Locate the cell with the specified text and output its [X, Y] center coordinate. 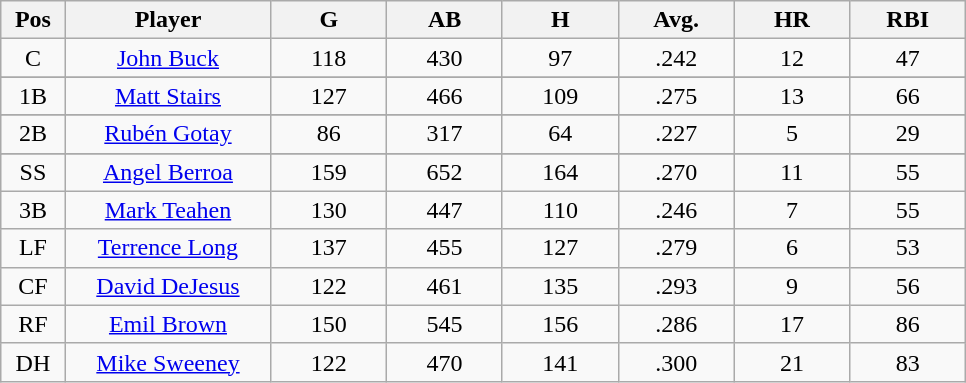
21 [792, 362]
47 [908, 58]
.227 [676, 134]
652 [445, 172]
H [560, 20]
29 [908, 134]
David DeJesus [168, 286]
AB [445, 20]
135 [560, 286]
1B [33, 96]
470 [445, 362]
Mike Sweeney [168, 362]
C [33, 58]
317 [445, 134]
Terrence Long [168, 248]
11 [792, 172]
Player [168, 20]
9 [792, 286]
Avg. [676, 20]
159 [329, 172]
.275 [676, 96]
.286 [676, 324]
Angel Berroa [168, 172]
7 [792, 210]
66 [908, 96]
RBI [908, 20]
118 [329, 58]
.246 [676, 210]
461 [445, 286]
17 [792, 324]
RF [33, 324]
64 [560, 134]
Emil Brown [168, 324]
545 [445, 324]
Matt Stairs [168, 96]
.279 [676, 248]
G [329, 20]
DH [33, 362]
110 [560, 210]
12 [792, 58]
.242 [676, 58]
164 [560, 172]
.270 [676, 172]
.293 [676, 286]
5 [792, 134]
466 [445, 96]
150 [329, 324]
141 [560, 362]
.300 [676, 362]
6 [792, 248]
Rubén Gotay [168, 134]
LF [33, 248]
130 [329, 210]
53 [908, 248]
83 [908, 362]
430 [445, 58]
CF [33, 286]
156 [560, 324]
97 [560, 58]
109 [560, 96]
455 [445, 248]
13 [792, 96]
HR [792, 20]
447 [445, 210]
Mark Teahen [168, 210]
John Buck [168, 58]
3B [33, 210]
Pos [33, 20]
2B [33, 134]
137 [329, 248]
SS [33, 172]
56 [908, 286]
